Search for the cell housing the specified text and yield its [x, y] center coordinate. 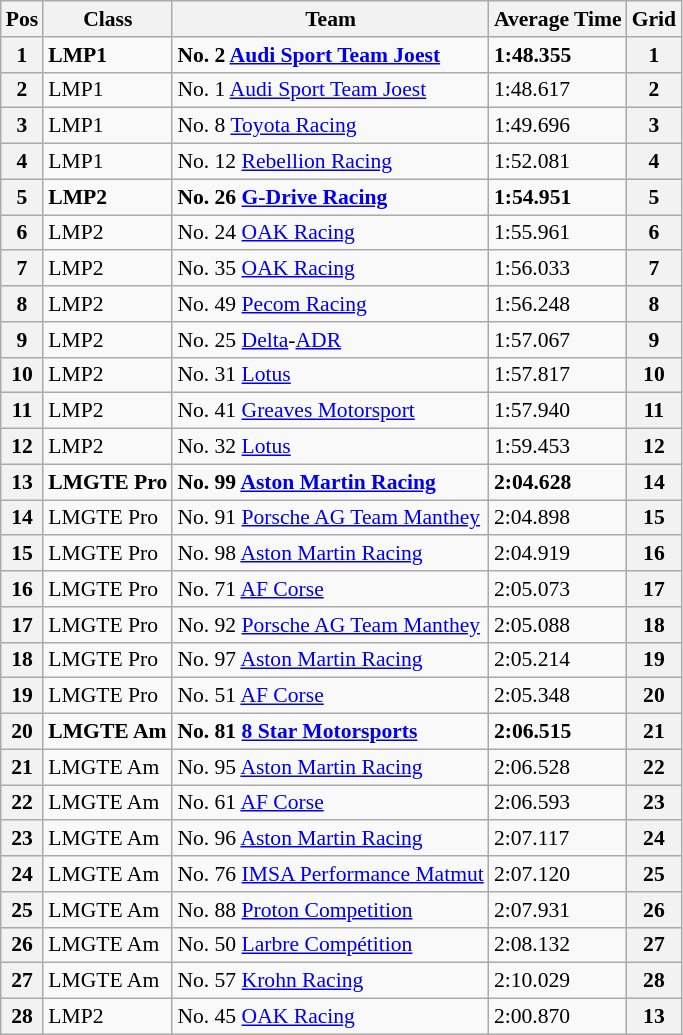
No. 24 OAK Racing [330, 233]
No. 81 8 Star Motorsports [330, 732]
2:06.593 [558, 803]
Average Time [558, 19]
2:04.628 [558, 482]
2:04.919 [558, 554]
No. 71 AF Corse [330, 589]
No. 25 Delta-ADR [330, 340]
No. 1 Audi Sport Team Joest [330, 90]
Pos [22, 19]
1:54.951 [558, 197]
No. 8 Toyota Racing [330, 126]
No. 91 Porsche AG Team Manthey [330, 518]
No. 88 Proton Competition [330, 910]
1:59.453 [558, 447]
1:55.961 [558, 233]
1:57.067 [558, 340]
No. 26 G-Drive Racing [330, 197]
2:05.348 [558, 696]
No. 99 Aston Martin Racing [330, 482]
No. 57 Krohn Racing [330, 981]
2:08.132 [558, 945]
2:06.515 [558, 732]
2:07.120 [558, 874]
No. 92 Porsche AG Team Manthey [330, 625]
No. 76 IMSA Performance Matmut [330, 874]
1:56.248 [558, 304]
Team [330, 19]
1:49.696 [558, 126]
No. 45 OAK Racing [330, 1017]
2:07.931 [558, 910]
2:05.073 [558, 589]
2:05.214 [558, 660]
No. 32 Lotus [330, 447]
2:06.528 [558, 767]
No. 97 Aston Martin Racing [330, 660]
No. 12 Rebellion Racing [330, 162]
1:48.355 [558, 55]
2:07.117 [558, 839]
2:04.898 [558, 518]
1:57.940 [558, 411]
1:48.617 [558, 90]
No. 98 Aston Martin Racing [330, 554]
No. 2 Audi Sport Team Joest [330, 55]
No. 51 AF Corse [330, 696]
2:00.870 [558, 1017]
No. 96 Aston Martin Racing [330, 839]
No. 61 AF Corse [330, 803]
No. 95 Aston Martin Racing [330, 767]
Grid [654, 19]
No. 50 Larbre Compétition [330, 945]
No. 49 Pecom Racing [330, 304]
No. 31 Lotus [330, 375]
1:56.033 [558, 269]
2:05.088 [558, 625]
1:52.081 [558, 162]
2:10.029 [558, 981]
No. 35 OAK Racing [330, 269]
No. 41 Greaves Motorsport [330, 411]
Class [108, 19]
1:57.817 [558, 375]
